From the cell containing the given text, extract its center point as [X, Y] coordinate. 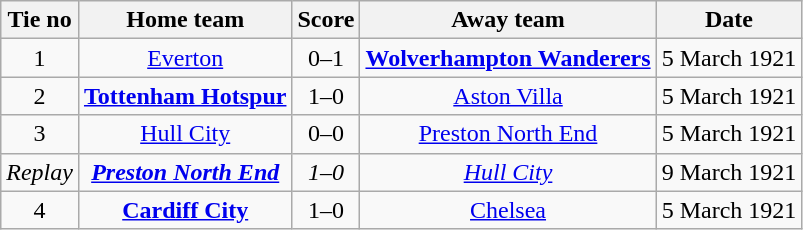
Replay [40, 172]
0–1 [326, 58]
Home team [185, 20]
Away team [508, 20]
Cardiff City [185, 210]
Tie no [40, 20]
1 [40, 58]
Tottenham Hotspur [185, 96]
3 [40, 134]
0–0 [326, 134]
Chelsea [508, 210]
Date [729, 20]
Everton [185, 58]
Wolverhampton Wanderers [508, 58]
Aston Villa [508, 96]
2 [40, 96]
4 [40, 210]
Score [326, 20]
9 March 1921 [729, 172]
